Capture the cell that displays the provided text and extract its (X, Y) central coordinate. 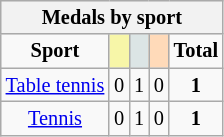
Sport (55, 51)
Tennis (55, 118)
Table tennis (55, 85)
Medals by sport (112, 17)
Total (196, 51)
